Pinpoint the cell where the given text exists, returning its [X, Y] midpoint coordinate. 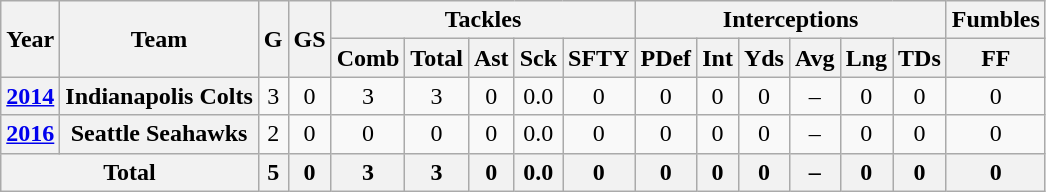
Tackles [483, 20]
Yds [764, 58]
Year [30, 39]
G [273, 39]
5 [273, 172]
Ast [491, 58]
2014 [30, 96]
FF [996, 58]
Comb [368, 58]
Team [159, 39]
PDef [666, 58]
2 [273, 134]
TDs [920, 58]
Seattle Seahawks [159, 134]
2016 [30, 134]
Fumbles [996, 20]
Indianapolis Colts [159, 96]
Lng [866, 58]
Avg [814, 58]
Sck [538, 58]
SFTY [599, 58]
GS [310, 39]
Interceptions [790, 20]
Int [718, 58]
